Scan for the cell matching the given text and deliver its [x, y] coordinate at center. 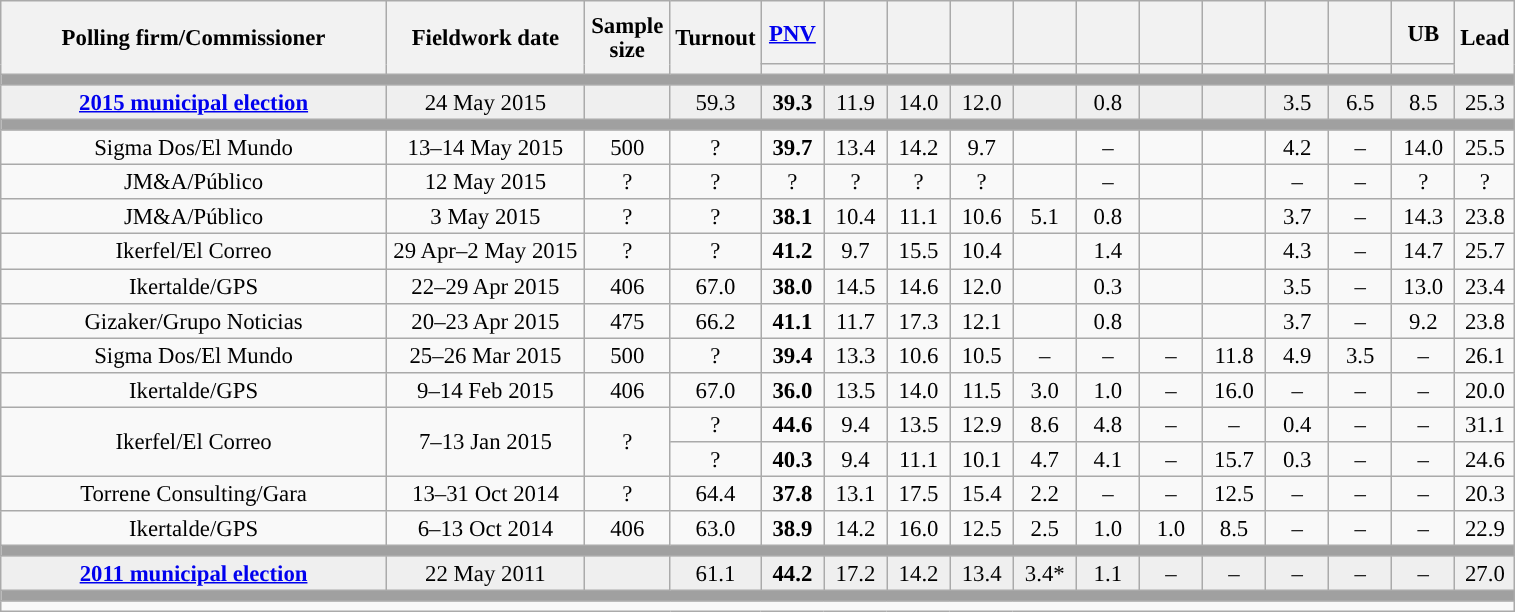
10.5 [982, 356]
Sample size [627, 38]
11.5 [982, 390]
4.9 [1298, 356]
66.2 [716, 320]
41.2 [792, 252]
Lead [1485, 38]
1.1 [1108, 574]
63.0 [716, 528]
17.2 [856, 574]
14.7 [1424, 252]
6.5 [1360, 102]
20.3 [1485, 494]
14.3 [1424, 218]
7–13 Jan 2015 [485, 442]
12 May 2015 [485, 182]
24 May 2015 [485, 102]
11.7 [856, 320]
64.4 [716, 494]
26.1 [1485, 356]
20–23 Apr 2015 [485, 320]
4.1 [1108, 460]
38.9 [792, 528]
9.2 [1424, 320]
41.1 [792, 320]
5.1 [1044, 218]
20.0 [1485, 390]
8.6 [1044, 424]
2.5 [1044, 528]
Polling firm/Commissioner [194, 38]
14.5 [856, 286]
4.7 [1044, 460]
1.4 [1108, 252]
Fieldwork date [485, 38]
25.5 [1485, 148]
475 [627, 320]
22.9 [1485, 528]
36.0 [792, 390]
Torrene Consulting/Gara [194, 494]
6–13 Oct 2014 [485, 528]
25.7 [1485, 252]
14.6 [918, 286]
13.0 [1424, 286]
39.7 [792, 148]
4.2 [1298, 148]
13–31 Oct 2014 [485, 494]
Gizaker/Grupo Noticias [194, 320]
17.3 [918, 320]
22–29 Apr 2015 [485, 286]
PNV [792, 32]
Turnout [716, 38]
12.9 [982, 424]
11.9 [856, 102]
39.3 [792, 102]
4.8 [1108, 424]
0.4 [1298, 424]
2015 municipal election [194, 102]
12.1 [982, 320]
61.1 [716, 574]
44.2 [792, 574]
25.3 [1485, 102]
25–26 Mar 2015 [485, 356]
24.6 [1485, 460]
29 Apr–2 May 2015 [485, 252]
38.1 [792, 218]
17.5 [918, 494]
3.4* [1044, 574]
13–14 May 2015 [485, 148]
11.8 [1234, 356]
3.0 [1044, 390]
39.4 [792, 356]
3 May 2015 [485, 218]
UB [1424, 32]
2011 municipal election [194, 574]
13.3 [856, 356]
40.3 [792, 460]
15.4 [982, 494]
59.3 [716, 102]
27.0 [1485, 574]
9–14 Feb 2015 [485, 390]
15.5 [918, 252]
13.1 [856, 494]
31.1 [1485, 424]
10.1 [982, 460]
4.3 [1298, 252]
23.4 [1485, 286]
38.0 [792, 286]
22 May 2011 [485, 574]
2.2 [1044, 494]
15.7 [1234, 460]
44.6 [792, 424]
37.8 [792, 494]
